Extract the [x, y] coordinate from the center of the cell holding the provided text.  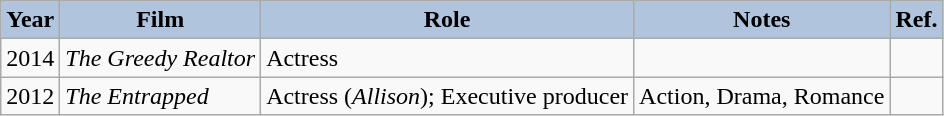
Actress (Allison); Executive producer [448, 96]
Actress [448, 58]
2014 [30, 58]
Action, Drama, Romance [762, 96]
Year [30, 20]
2012 [30, 96]
Notes [762, 20]
Film [160, 20]
The Greedy Realtor [160, 58]
The Entrapped [160, 96]
Ref. [916, 20]
Role [448, 20]
